Detect which cell encompasses the target text, then output its [x, y] center coordinate. 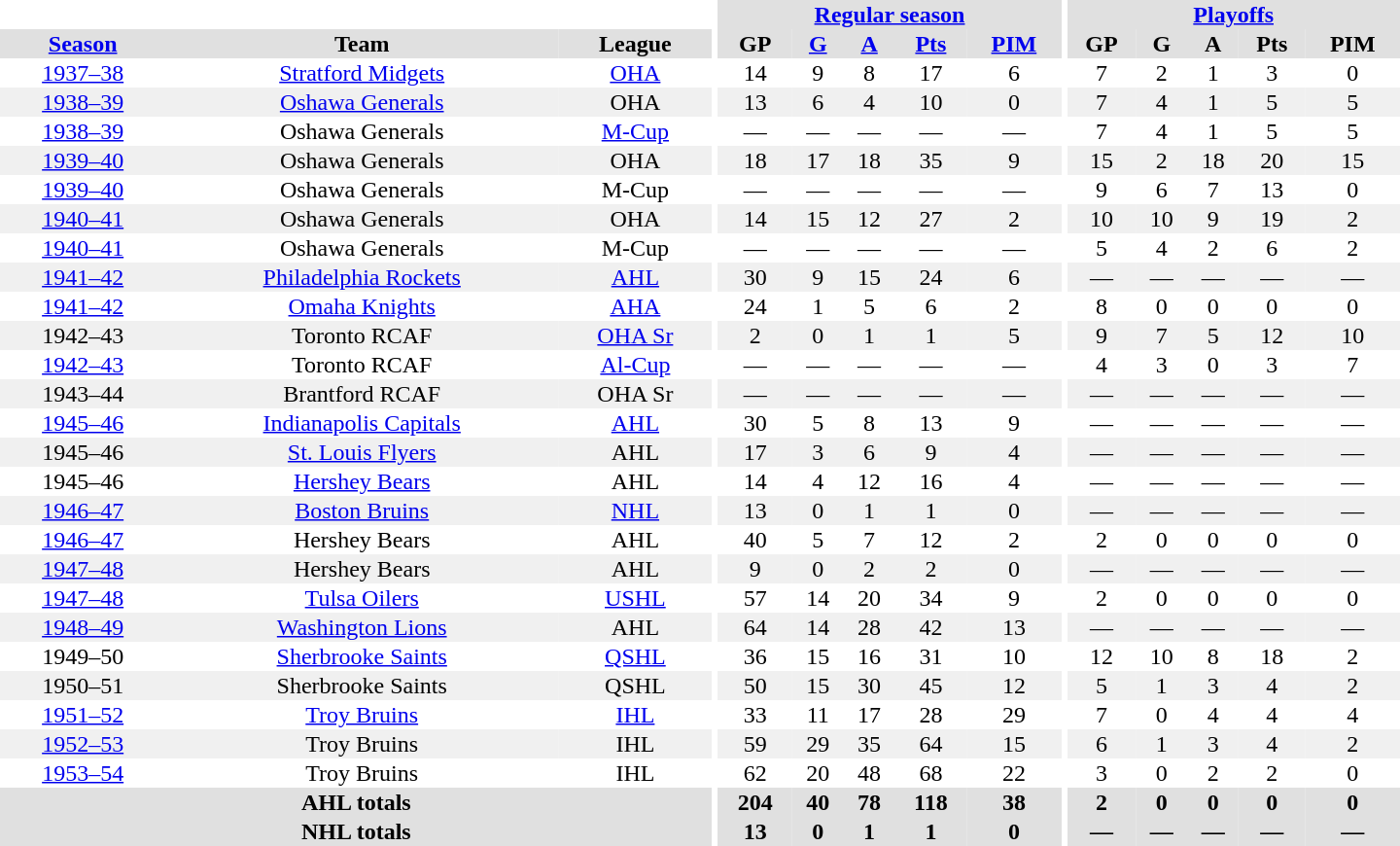
1953–54 [83, 773]
27 [931, 219]
42 [931, 627]
Indianapolis Capitals [362, 423]
48 [869, 773]
Stratford Midgets [362, 73]
Regular season [891, 15]
1948–49 [83, 627]
Team [362, 44]
Playoffs [1233, 15]
1949–50 [83, 656]
38 [1013, 802]
Brantford RCAF [362, 394]
34 [931, 598]
68 [931, 773]
22 [1013, 773]
USHL [636, 598]
League [636, 44]
204 [755, 802]
AHA [636, 306]
11 [819, 715]
Tulsa Oilers [362, 598]
NHL [636, 511]
Season [83, 44]
19 [1272, 219]
118 [931, 802]
62 [755, 773]
Philadelphia Rockets [362, 277]
Al-Cup [636, 365]
1950–51 [83, 686]
33 [755, 715]
Washington Lions [362, 627]
78 [869, 802]
45 [931, 686]
1937–38 [83, 73]
NHL totals [356, 831]
57 [755, 598]
31 [931, 656]
Boston Bruins [362, 511]
Omaha Knights [362, 306]
50 [755, 686]
AHL totals [356, 802]
1943–44 [83, 394]
36 [755, 656]
59 [755, 744]
1951–52 [83, 715]
St. Louis Flyers [362, 452]
1952–53 [83, 744]
